Locate the cell with the specified text and output its (x, y) center coordinate. 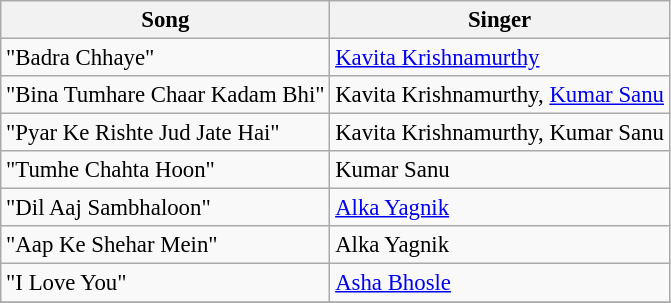
"Bina Tumhare Chaar Kadam Bhi" (166, 95)
"Aap Ke Shehar Mein" (166, 245)
"Tumhe Chahta Hoon" (166, 170)
Kumar Sanu (500, 170)
"I Love You" (166, 283)
"Pyar Ke Rishte Jud Jate Hai" (166, 133)
Asha Bhosle (500, 283)
Song (166, 20)
"Badra Chhaye" (166, 58)
Kavita Krishnamurthy (500, 58)
"Dil Aaj Sambhaloon" (166, 208)
Singer (500, 20)
